Find where the given text appears and provide that cell's center as (X, Y) coordinate. 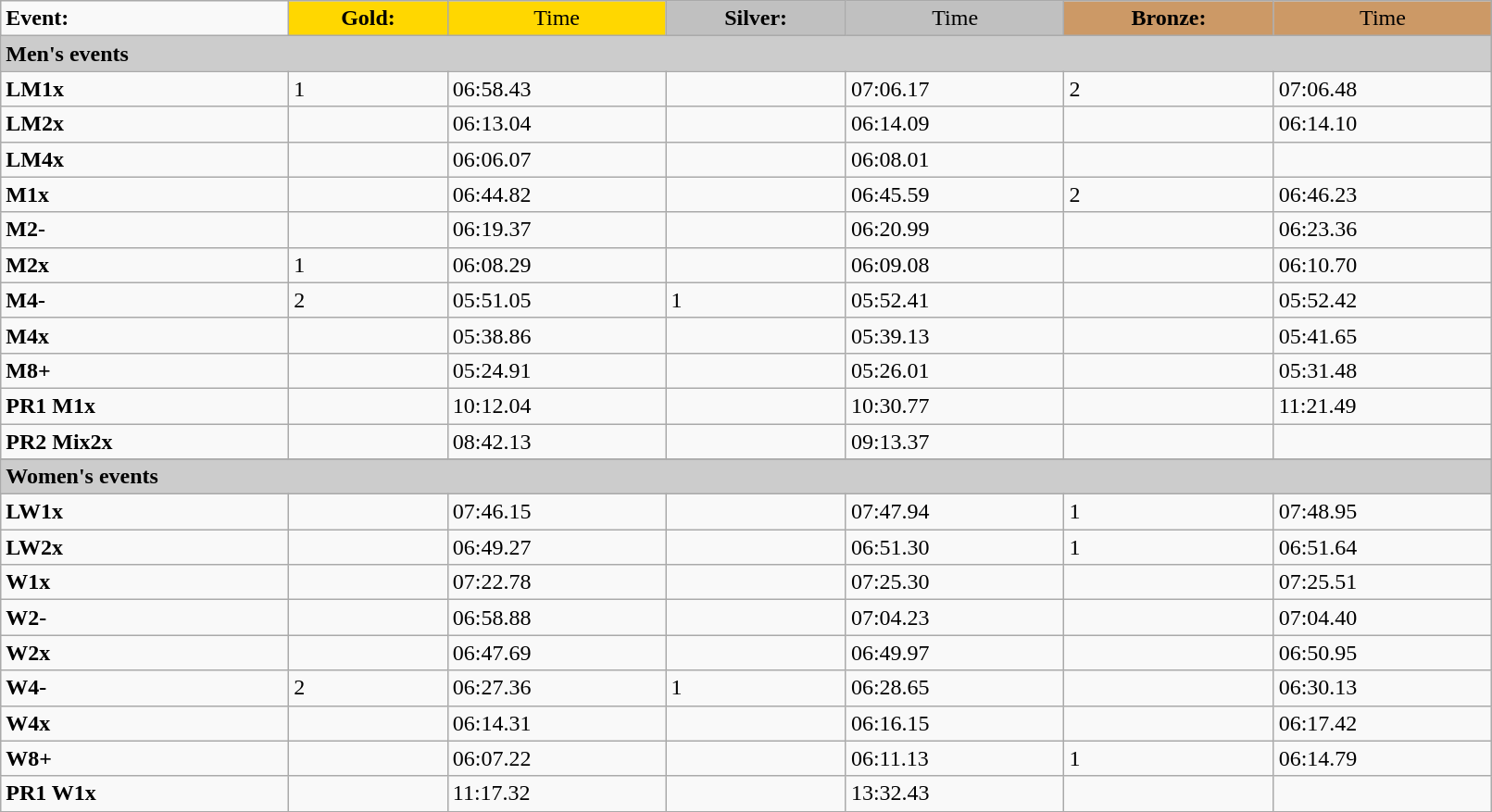
06:58.43 (557, 89)
07:46.15 (557, 512)
W4x (144, 723)
W8+ (144, 758)
06:51.64 (1383, 547)
06:45.59 (955, 194)
LM2x (144, 124)
08:42.13 (557, 442)
06:50.95 (1383, 653)
06:17.42 (1383, 723)
06:08.29 (557, 265)
13:32.43 (955, 793)
06:51.30 (955, 547)
06:11.13 (955, 758)
06:08.01 (955, 159)
09:13.37 (955, 442)
06:14.79 (1383, 758)
M2- (144, 230)
06:30.13 (1383, 688)
05:24.91 (557, 370)
06:20.99 (955, 230)
07:04.40 (1383, 618)
06:47.69 (557, 653)
W2- (144, 618)
06:09.08 (955, 265)
05:31.48 (1383, 370)
07:06.48 (1383, 89)
07:48.95 (1383, 512)
06:10.70 (1383, 265)
07:06.17 (955, 89)
05:38.86 (557, 335)
LW2x (144, 547)
Bronze: (1169, 19)
W4- (144, 688)
07:25.30 (955, 582)
Women's events (746, 477)
06:14.09 (955, 124)
05:39.13 (955, 335)
10:12.04 (557, 406)
07:25.51 (1383, 582)
06:49.97 (955, 653)
06:27.36 (557, 688)
M8+ (144, 370)
05:26.01 (955, 370)
05:41.65 (1383, 335)
07:22.78 (557, 582)
05:52.42 (1383, 300)
06:06.07 (557, 159)
05:52.41 (955, 300)
W1x (144, 582)
Gold: (369, 19)
LM1x (144, 89)
PR1 M1x (144, 406)
06:16.15 (955, 723)
LM4x (144, 159)
06:58.88 (557, 618)
06:14.10 (1383, 124)
M4- (144, 300)
06:23.36 (1383, 230)
05:51.05 (557, 300)
11:17.32 (557, 793)
07:47.94 (955, 512)
06:44.82 (557, 194)
06:14.31 (557, 723)
Event: (144, 19)
PR2 Mix2x (144, 442)
11:21.49 (1383, 406)
W2x (144, 653)
07:04.23 (955, 618)
06:19.37 (557, 230)
Silver: (756, 19)
M4x (144, 335)
06:28.65 (955, 688)
PR1 W1x (144, 793)
06:13.04 (557, 124)
06:49.27 (557, 547)
M2x (144, 265)
M1x (144, 194)
Men's events (746, 54)
LW1x (144, 512)
06:07.22 (557, 758)
06:46.23 (1383, 194)
10:30.77 (955, 406)
